Return the [x, y] coordinate for the center point of the cell that contains the specified text.  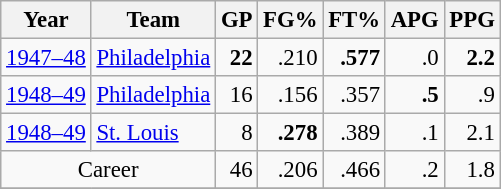
FT% [354, 20]
.466 [354, 170]
Year [46, 20]
.210 [290, 58]
.0 [414, 58]
1.8 [472, 170]
St. Louis [153, 133]
Team [153, 20]
1947–48 [46, 58]
2.1 [472, 133]
.357 [354, 95]
.5 [414, 95]
22 [237, 58]
.577 [354, 58]
.389 [354, 133]
16 [237, 95]
.9 [472, 95]
.206 [290, 170]
PPG [472, 20]
.1 [414, 133]
.2 [414, 170]
.278 [290, 133]
GP [237, 20]
APG [414, 20]
Career [108, 170]
2.2 [472, 58]
46 [237, 170]
.156 [290, 95]
8 [237, 133]
FG% [290, 20]
